Return (x, y) of the center of cell containing provided text 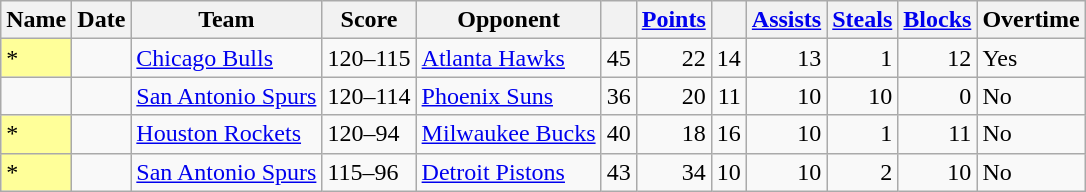
36 (618, 96)
Points (674, 20)
120–114 (369, 96)
Opponent (508, 20)
12 (938, 58)
Overtime (1031, 20)
14 (728, 58)
Detroit Pistons (508, 172)
Chicago Bulls (226, 58)
45 (618, 58)
Houston Rockets (226, 134)
Blocks (938, 20)
2 (862, 172)
22 (674, 58)
Assists (786, 20)
Milwaukee Bucks (508, 134)
16 (728, 134)
Score (369, 20)
20 (674, 96)
Name (36, 20)
Team (226, 20)
120–115 (369, 58)
115–96 (369, 172)
18 (674, 134)
0 (938, 96)
Steals (862, 20)
Yes (1031, 58)
40 (618, 134)
120–94 (369, 134)
Atlanta Hawks (508, 58)
Phoenix Suns (508, 96)
43 (618, 172)
34 (674, 172)
Date (102, 20)
13 (786, 58)
